Extract the (X, Y) coordinate from the center of the cell holding the provided text.  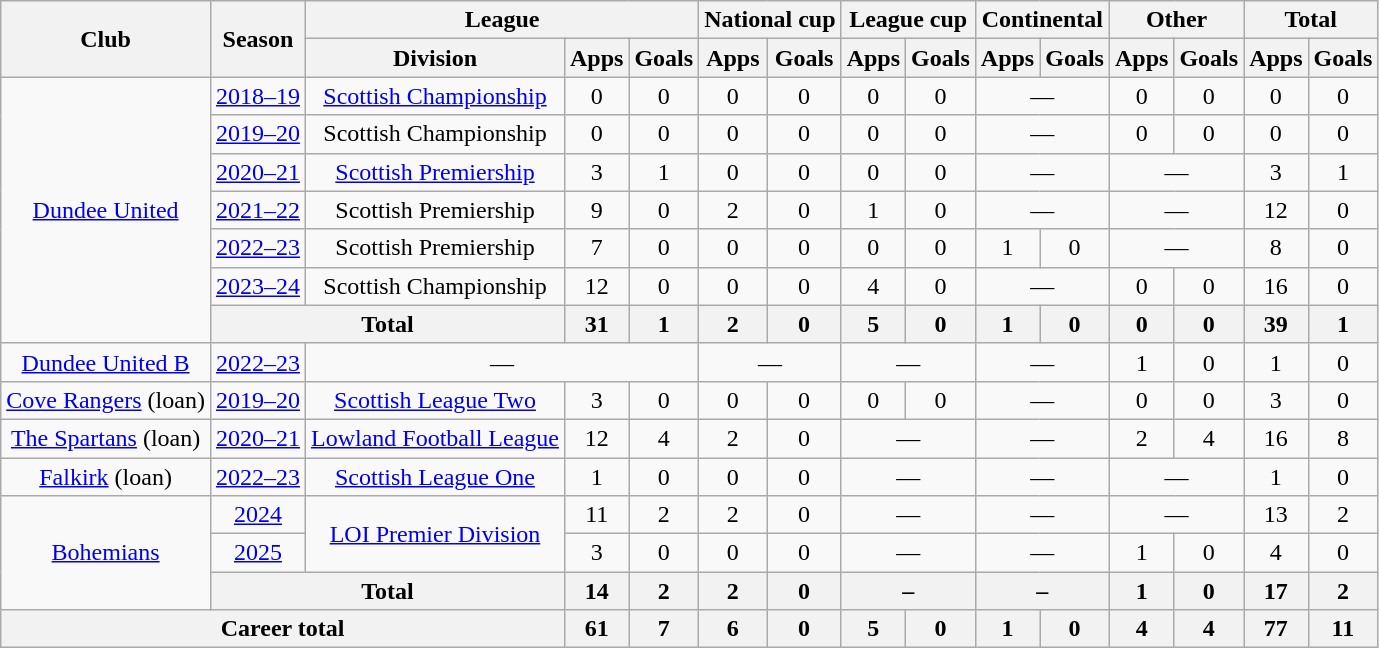
2024 (258, 515)
2025 (258, 553)
Bohemians (106, 553)
Other (1176, 20)
61 (596, 629)
13 (1276, 515)
Dundee United (106, 210)
LOI Premier Division (434, 534)
The Spartans (loan) (106, 438)
Cove Rangers (loan) (106, 400)
2018–19 (258, 96)
77 (1276, 629)
Career total (283, 629)
League (502, 20)
2021–22 (258, 210)
39 (1276, 324)
National cup (770, 20)
Lowland Football League (434, 438)
Falkirk (loan) (106, 477)
Season (258, 39)
Scottish League Two (434, 400)
Continental (1042, 20)
Dundee United B (106, 362)
Scottish League One (434, 477)
Division (434, 58)
17 (1276, 591)
31 (596, 324)
League cup (908, 20)
6 (733, 629)
14 (596, 591)
9 (596, 210)
2023–24 (258, 286)
Club (106, 39)
